Determine the (X, Y) coordinate at the center of the cell enclosing the given text.  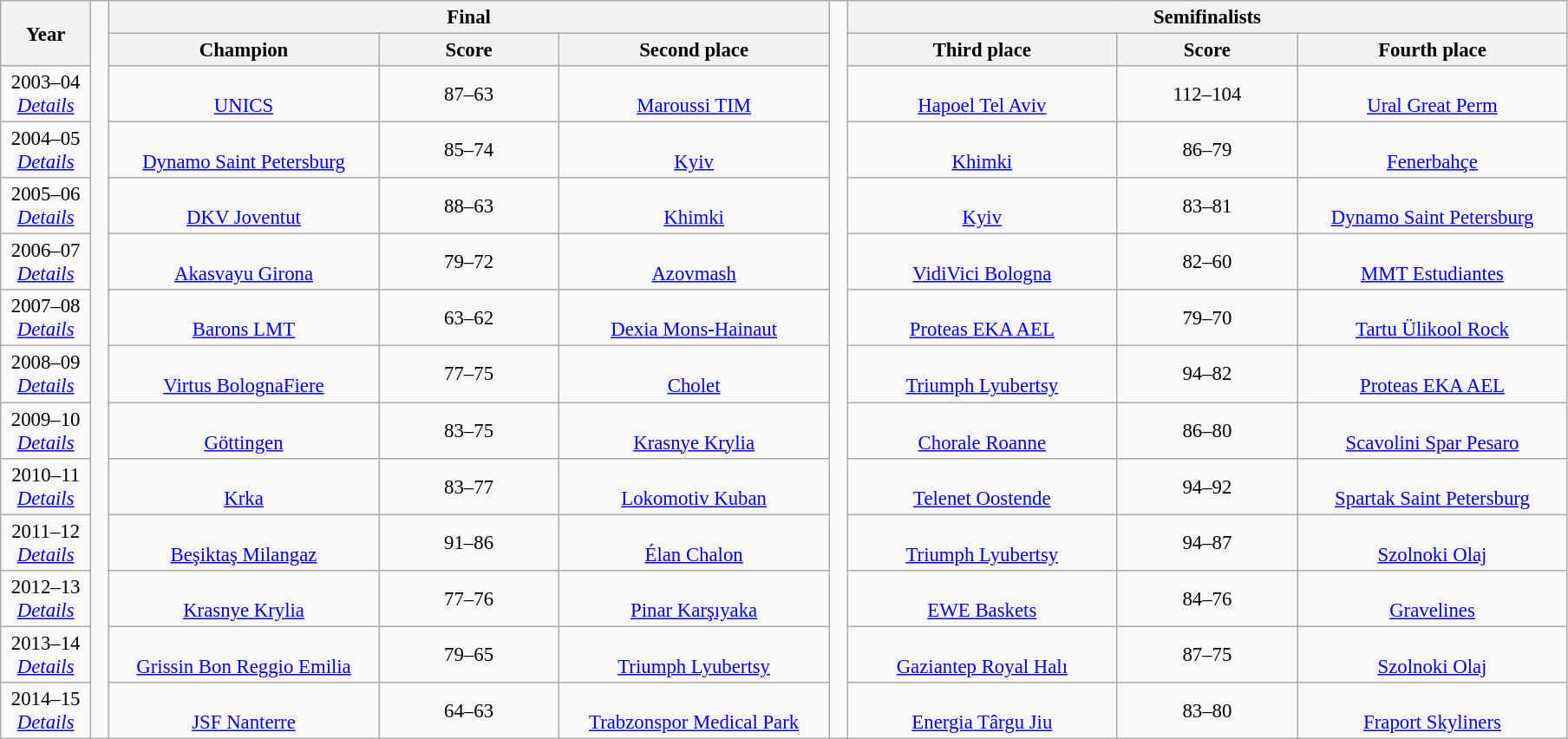
Telenet Oostende (982, 486)
63–62 (469, 317)
Tartu Ülikool Rock (1433, 317)
Barons LMT (243, 317)
2005–06Details (46, 206)
Akasvayu Girona (243, 262)
2007–08Details (46, 317)
2010–11Details (46, 486)
Year (46, 33)
JSF Nanterre (243, 711)
Pinar Karşıyaka (694, 598)
Cholet (694, 375)
Fraport Skyliners (1433, 711)
Élan Chalon (694, 543)
Ural Great Perm (1433, 94)
Beşiktaş Milangaz (243, 543)
87–63 (469, 94)
Lokomotiv Kuban (694, 486)
94–82 (1207, 375)
86–79 (1207, 151)
88–63 (469, 206)
MMT Estudiantes (1433, 262)
Energia Târgu Jiu (982, 711)
Second place (694, 50)
Scavolini Spar Pesaro (1433, 430)
91–86 (469, 543)
83–75 (469, 430)
2006–07Details (46, 262)
Semifinalists (1207, 17)
79–70 (1207, 317)
83–81 (1207, 206)
UNICS (243, 94)
Hapoel Tel Aviv (982, 94)
Spartak Saint Petersburg (1433, 486)
2012–13Details (46, 598)
Fourth place (1433, 50)
77–75 (469, 375)
EWE Baskets (982, 598)
2014–15Details (46, 711)
Azovmash (694, 262)
2003–04Details (46, 94)
87–75 (1207, 654)
86–80 (1207, 430)
2009–10Details (46, 430)
VidiVici Bologna (982, 262)
Grissin Bon Reggio Emilia (243, 654)
83–80 (1207, 711)
2008–09Details (46, 375)
Gaziantep Royal Halı (982, 654)
Fenerbahçe (1433, 151)
94–87 (1207, 543)
84–76 (1207, 598)
DKV Joventut (243, 206)
Göttingen (243, 430)
77–76 (469, 598)
112–104 (1207, 94)
Trabzonspor Medical Park (694, 711)
94–92 (1207, 486)
2013–14Details (46, 654)
Gravelines (1433, 598)
Dexia Mons-Hainaut (694, 317)
Final (468, 17)
64–63 (469, 711)
83–77 (469, 486)
2011–12Details (46, 543)
2004–05Details (46, 151)
79–72 (469, 262)
Chorale Roanne (982, 430)
Third place (982, 50)
Maroussi TIM (694, 94)
82–60 (1207, 262)
Virtus BolognaFiere (243, 375)
85–74 (469, 151)
79–65 (469, 654)
Champion (243, 50)
Krka (243, 486)
